Determine the (X, Y) coordinate at the center of the cell enclosing the given text.  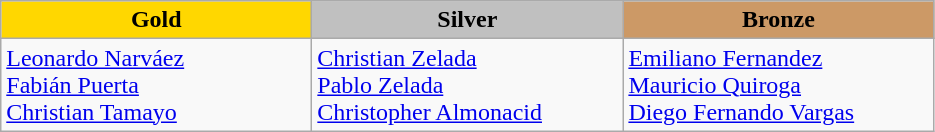
Emiliano FernandezMauricio QuirogaDiego Fernando Vargas (778, 85)
Leonardo NarváezFabián PuertaChristian Tamayo (156, 85)
Christian ZeladaPablo ZeladaChristopher Almonacid (468, 85)
Gold (156, 20)
Silver (468, 20)
Bronze (778, 20)
